Provide the (X, Y) coordinate of the cell's center where the given text is located.  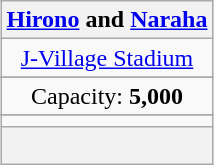
Hirono and Naraha (107, 20)
Capacity: 5,000 (107, 96)
J-Village Stadium (107, 58)
